Scan for the cell matching the given text and deliver its (X, Y) coordinate at center. 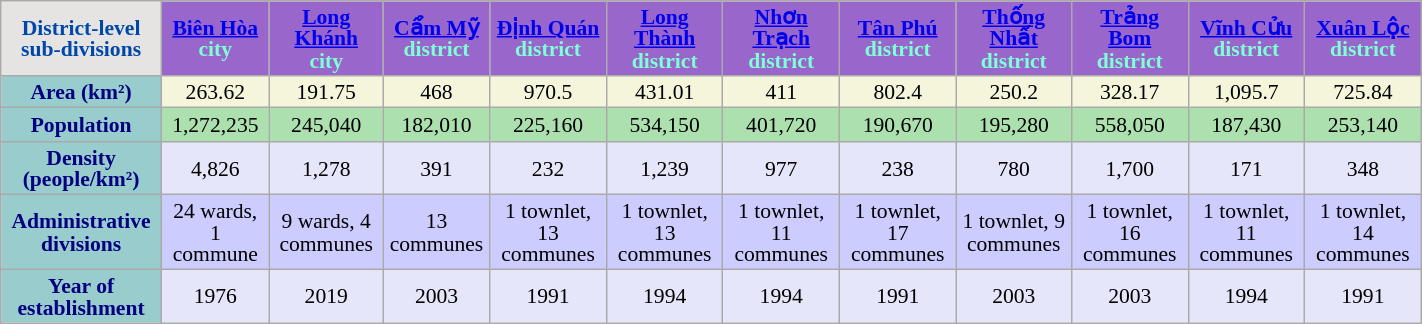
13 communes (436, 232)
1,095.7 (1246, 92)
468 (436, 92)
725.84 (1364, 92)
Long Khánhcity (326, 38)
4,826 (215, 168)
Nhơn Trạchdistrict (782, 38)
171 (1246, 168)
Xuân Lộcdistrict (1364, 38)
391 (436, 168)
191.75 (326, 92)
Long Thànhdistrict (664, 38)
Cẩm Mỹdistrict (436, 38)
Density (people/km²) (82, 168)
977 (782, 168)
24 wards, 1 commune (215, 232)
195,280 (1014, 125)
253,140 (1364, 125)
263.62 (215, 92)
1,700 (1130, 168)
411 (782, 92)
182,010 (436, 125)
1 townlet, 9 communes (1014, 232)
Thống Nhấtdistrict (1014, 38)
225,160 (548, 125)
1 townlet, 14 communes (1364, 232)
1,272,235 (215, 125)
534,150 (664, 125)
Định Quándistrict (548, 38)
190,670 (898, 125)
2019 (326, 296)
187,430 (1246, 125)
1,239 (664, 168)
348 (1364, 168)
District-level sub-divisions (82, 38)
431.01 (664, 92)
802.4 (898, 92)
780 (1014, 168)
245,040 (326, 125)
1976 (215, 296)
9 wards, 4 communes (326, 232)
1,278 (326, 168)
250.2 (1014, 92)
Area (km²) (82, 92)
Year of establishment (82, 296)
401,720 (782, 125)
328.17 (1130, 92)
Administrative divisions (82, 232)
970.5 (548, 92)
238 (898, 168)
Population (82, 125)
1 townlet, 16 communes (1130, 232)
Biên Hòacity (215, 38)
232 (548, 168)
Trảng Bomdistrict (1130, 38)
Tân Phúdistrict (898, 38)
1 townlet, 17 communes (898, 232)
558,050 (1130, 125)
Vĩnh Cửudistrict (1246, 38)
